Extract the [x, y] coordinate from the center of the cell holding the provided text.  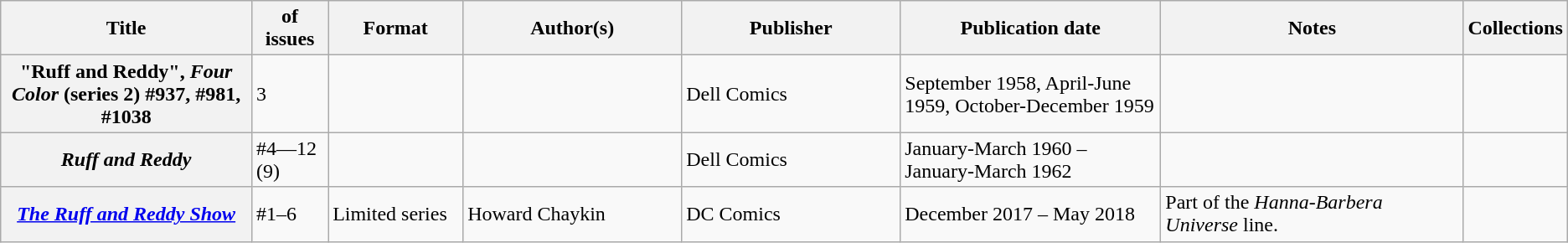
Howard Chaykin [573, 215]
Ruff and Reddy [126, 159]
Author(s) [573, 28]
Notes [1312, 28]
#4—12 (9) [290, 159]
of issues [290, 28]
Format [395, 28]
Part of the Hanna-Barbera Universe line. [1312, 215]
Publication date [1030, 28]
3 [290, 94]
Publisher [791, 28]
Title [126, 28]
December 2017 – May 2018 [1030, 215]
Limited series [395, 215]
The Ruff and Reddy Show [126, 215]
Collections [1515, 28]
September 1958, April-June 1959, October-December 1959 [1030, 94]
DC Comics [791, 215]
January-March 1960 – January-March 1962 [1030, 159]
"Ruff and Reddy", Four Color (series 2) #937, #981, #1038 [126, 94]
#1–6 [290, 215]
